Return (x, y) of the center of cell containing provided text 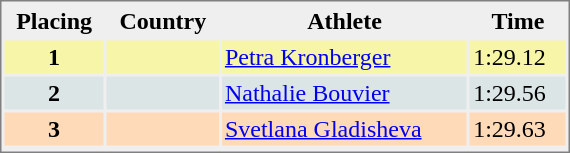
Petra Kronberger (344, 56)
1:29.12 (518, 56)
Country (163, 20)
1:29.63 (518, 128)
2 (54, 92)
3 (54, 128)
Athlete (344, 20)
Svetlana Gladisheva (344, 128)
Nathalie Bouvier (344, 92)
1:29.56 (518, 92)
1 (54, 56)
Time (518, 20)
Placing (54, 20)
